Search for the cell housing the specified text and yield its (x, y) center coordinate. 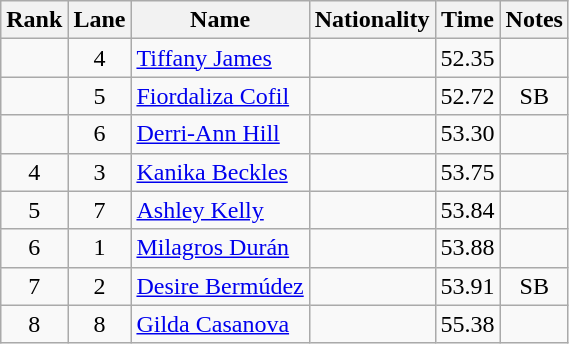
Time (468, 20)
53.91 (468, 286)
Notes (534, 20)
3 (100, 172)
Tiffany James (220, 58)
53.84 (468, 210)
Name (220, 20)
55.38 (468, 324)
Gilda Casanova (220, 324)
Ashley Kelly (220, 210)
53.88 (468, 248)
Lane (100, 20)
53.30 (468, 134)
Milagros Durán (220, 248)
52.35 (468, 58)
Nationality (372, 20)
53.75 (468, 172)
Fiordaliza Cofil (220, 96)
1 (100, 248)
Rank (34, 20)
Desire Bermúdez (220, 286)
Derri-Ann Hill (220, 134)
2 (100, 286)
Kanika Beckles (220, 172)
52.72 (468, 96)
